Extract the [x, y] coordinate from the center of the cell holding the provided text.  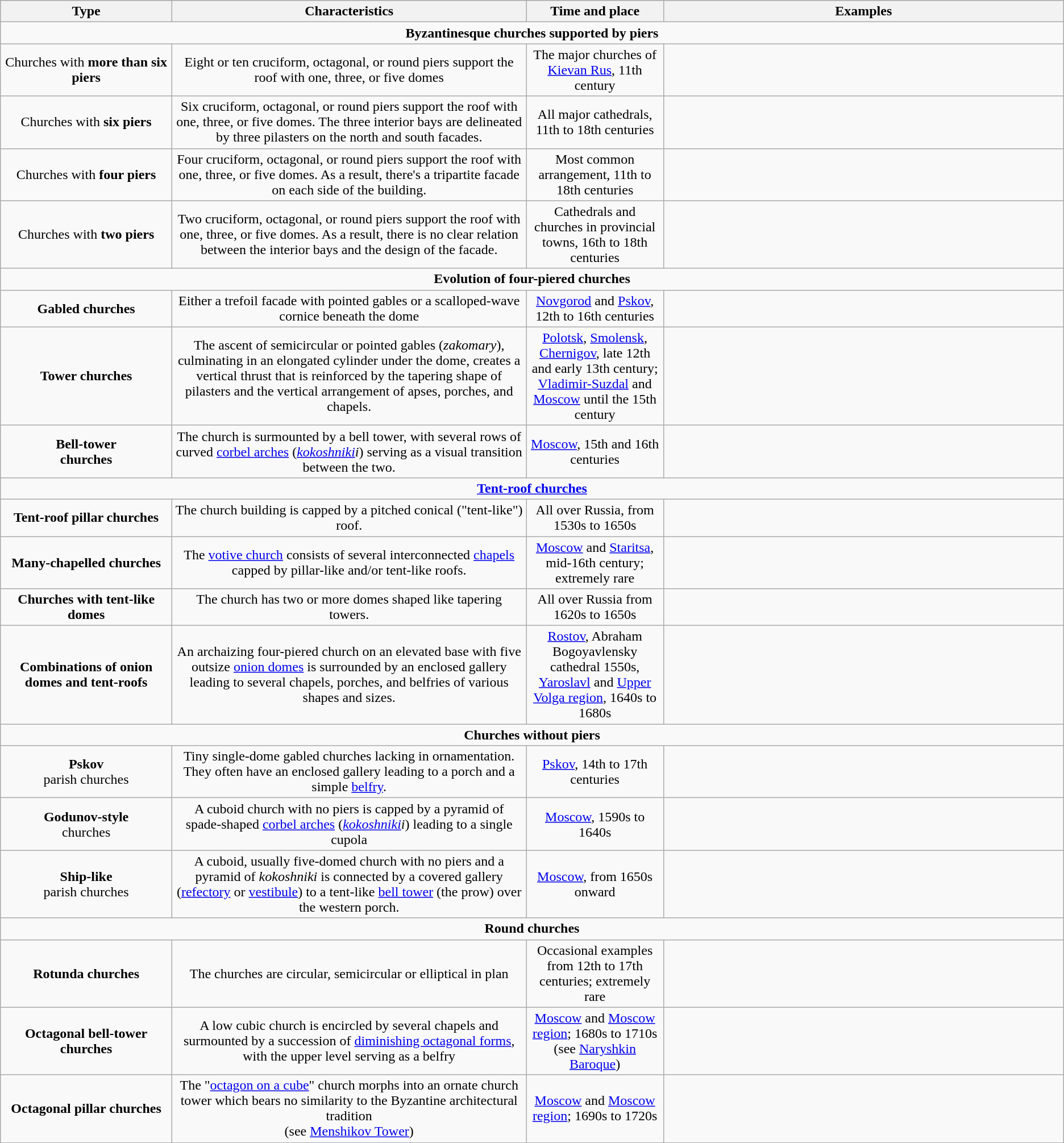
Moscow, from 1650s onward [595, 884]
Moscow and Staritsa, mid-16th century; extremely rare [595, 563]
Churches without piers [532, 735]
Tower churches [86, 376]
Moscow and Moscow region; 1680s to 1710s(see Naryshkin Baroque) [595, 1041]
Moscow and Moscow region; 1690s to 1720s [595, 1108]
Churches with tent-like domes [86, 607]
Pskov, 14th to 17th centuries [595, 772]
Round churches [532, 929]
Moscow, 1590s to 1640s [595, 824]
The major churches of Kievan Rus, 11th century [595, 70]
Eight or ten cruciform, octagonal, or round piers support the roof with one, three, or five domes [349, 70]
Combinations of onion domes and tent-roofs [86, 675]
Pskovparish churches [86, 772]
Churches with four piers [86, 174]
The church building is capped by a pitched conical ("tent-like") roof. [349, 517]
A cuboid church with no piers is capped by a pyramid of spade-shaped corbel arches (kokoshnikii) leading to a single cupola [349, 824]
Many-chapelled churches [86, 563]
The church has two or more domes shaped like tapering towers. [349, 607]
Evolution of four-piered churches [532, 279]
Cathedrals and churches in provincial towns, 16th to 18th centuries [595, 234]
All major cathedrals,11th to 18th centuries [595, 122]
Rostov, Abraham Bogoyavlensky cathedral 1550s, Yaroslavl and Upper Volga region, 1640s to 1680s [595, 675]
Rotunda churches [86, 973]
Time and place [595, 11]
Ship-likeparish churches [86, 884]
The churches are circular, semicircular or elliptical in plan [349, 973]
Moscow, 15th and 16th centuries [595, 451]
Churches with six piers [86, 122]
Novgorod and Pskov, 12th to 16th centuries [595, 308]
The church is surmounted by a bell tower, with several rows of curved corbel arches (kokoshnikii) serving as a visual transition between the two. [349, 451]
Characteristics [349, 11]
All over Russia from 1620s to 1650s [595, 607]
Bell-towerchurches [86, 451]
Polotsk, Smolensk, Chernigov, late 12th and early 13th century; Vladimir-Suzdal and Moscow until the 15th century [595, 376]
Either a trefoil facade with pointed gables or a scalloped-wave cornice beneath the dome [349, 308]
Gabled churches [86, 308]
All over Russia, from 1530s to 1650s [595, 517]
Tiny single-dome gabled churches lacking in ornamentation. They often have an enclosed gallery leading to a porch and a simple belfry. [349, 772]
Tent-roof churches [532, 488]
Octagonal pillar churches [86, 1108]
The votive church consists of several interconnected chapels capped by pillar-like and/or tent-like roofs. [349, 563]
Churches with two piers [86, 234]
Most common arrangement, 11th to 18th centuries [595, 174]
Occasional examples from 12th to 17th centuries; extremely rare [595, 973]
Byzantinesque churches supported by piers [532, 33]
Churches with more than six piers [86, 70]
Octagonal bell-tower churches [86, 1041]
Godunov-stylechurches [86, 824]
Type [86, 11]
Tent-roof pillar churches [86, 517]
Examples [863, 11]
